Capture the cell that displays the provided text and extract its (X, Y) central coordinate. 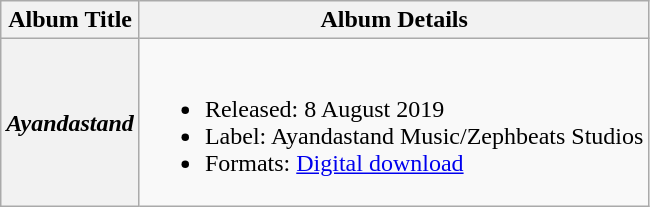
Ayandastand (70, 122)
Album Details (394, 20)
Released: 8 August 2019Label: Ayandastand Music/Zephbeats StudiosFormats: Digital download (394, 122)
Album Title (70, 20)
